Search for the cell housing the specified text and yield its [x, y] center coordinate. 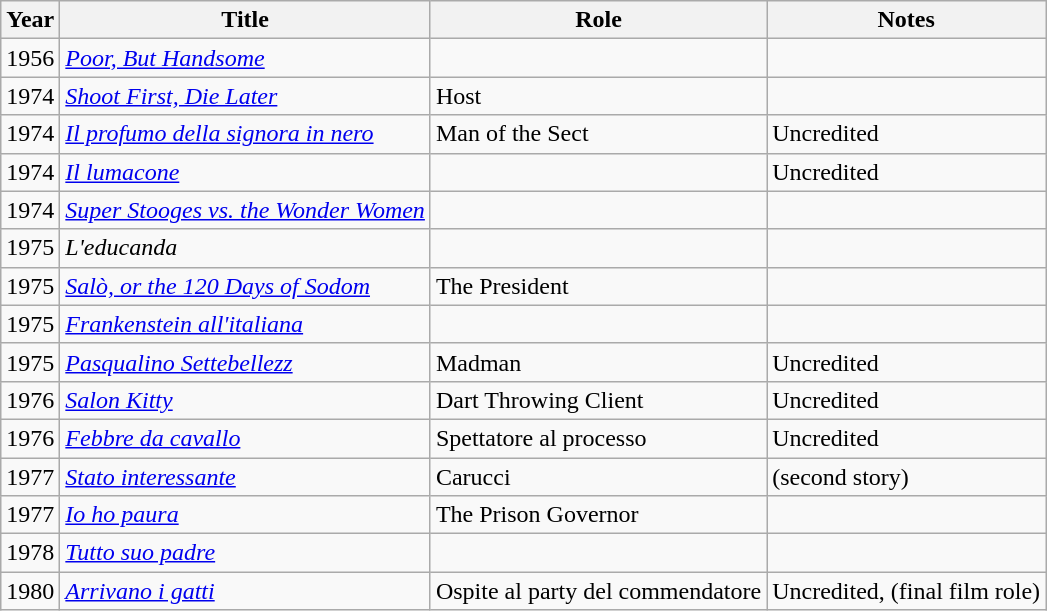
Pasqualino Settebellezz [246, 362]
Shoot First, Die Later [246, 96]
(second story) [906, 477]
Dart Throwing Client [598, 400]
Uncredited, (final film role) [906, 591]
Spettatore al processo [598, 438]
Il lumacone [246, 172]
1980 [30, 591]
Il profumo della signora in nero [246, 134]
L'educanda [246, 248]
Poor, But Handsome [246, 58]
Stato interessante [246, 477]
Man of the Sect [598, 134]
1978 [30, 553]
Salon Kitty [246, 400]
The President [598, 286]
The Prison Governor [598, 515]
Febbre da cavallo [246, 438]
Year [30, 20]
Arrivano i gatti [246, 591]
Carucci [598, 477]
Ospite al party del commendatore [598, 591]
Super Stooges vs. the Wonder Women [246, 210]
Io ho paura [246, 515]
Frankenstein all'italiana [246, 324]
Salò, or the 120 Days of Sodom [246, 286]
Tutto suo padre [246, 553]
Role [598, 20]
Host [598, 96]
1956 [30, 58]
Title [246, 20]
Madman [598, 362]
Notes [906, 20]
